Search for the cell housing the specified text and yield its (x, y) center coordinate. 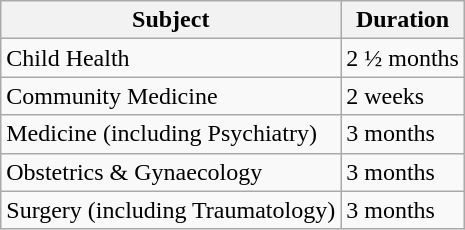
2 ½ months (403, 58)
Community Medicine (171, 96)
Obstetrics & Gynaecology (171, 172)
Subject (171, 20)
Child Health (171, 58)
Medicine (including Psychiatry) (171, 134)
Surgery (including Traumatology) (171, 210)
2 weeks (403, 96)
Duration (403, 20)
